Find where the given text appears and provide that cell's center as (x, y) coordinate. 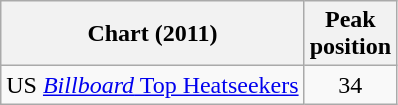
34 (350, 85)
Peakposition (350, 34)
US Billboard Top Heatseekers (152, 85)
Chart (2011) (152, 34)
